Search for the cell housing the specified text and yield its (X, Y) center coordinate. 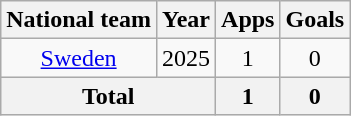
2025 (186, 58)
Total (108, 96)
Apps (248, 20)
Sweden (79, 58)
Goals (315, 20)
National team (79, 20)
Year (186, 20)
